Extract the [x, y] coordinate from the center of the cell holding the provided text.  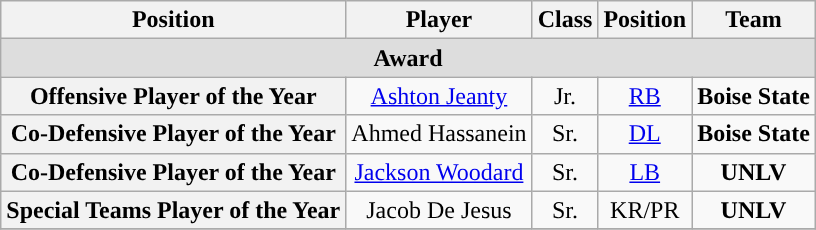
Special Teams Player of the Year [174, 210]
KR/PR [645, 210]
Jr. [565, 96]
Jacob De Jesus [439, 210]
Class [565, 20]
Jackson Woodard [439, 172]
Ashton Jeanty [439, 96]
LB [645, 172]
Ahmed Hassanein [439, 134]
RB [645, 96]
Team [754, 20]
Offensive Player of the Year [174, 96]
Award [408, 58]
DL [645, 134]
Player [439, 20]
